Determine the (X, Y) coordinate at the center of the cell enclosing the given text.  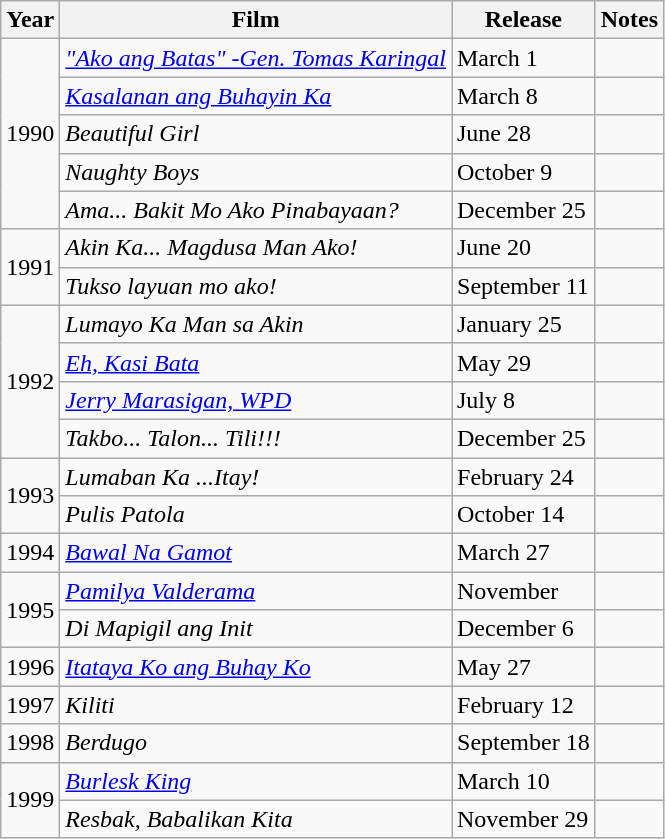
May 27 (524, 667)
June 20 (524, 248)
Itataya Ko ang Buhay Ko (256, 667)
1991 (30, 267)
Notes (629, 20)
1993 (30, 496)
Naughty Boys (256, 172)
Di Mapigil ang Init (256, 629)
Bawal Na Gamot (256, 553)
March 8 (524, 96)
Berdugo (256, 743)
1997 (30, 705)
October 14 (524, 515)
February 24 (524, 477)
February 12 (524, 705)
July 8 (524, 400)
March 27 (524, 553)
Takbo... Talon... Tili!!! (256, 438)
September 11 (524, 286)
December 6 (524, 629)
March 10 (524, 781)
1999 (30, 800)
September 18 (524, 743)
Kiliti (256, 705)
Akin Ka... Magdusa Man Ako! (256, 248)
Jerry Marasigan, WPD (256, 400)
1994 (30, 553)
Resbak, Babalikan Kita (256, 819)
June 28 (524, 134)
Pamilya Valderama (256, 591)
Lumayo Ka Man sa Akin (256, 324)
Film (256, 20)
October 9 (524, 172)
Lumaban Ka ...Itay! (256, 477)
"Ako ang Batas" -Gen. Tomas Karingal (256, 58)
1990 (30, 134)
1995 (30, 610)
Year (30, 20)
May 29 (524, 362)
November (524, 591)
Burlesk King (256, 781)
Release (524, 20)
1996 (30, 667)
Pulis Patola (256, 515)
Ama... Bakit Mo Ako Pinabayaan? (256, 210)
March 1 (524, 58)
Kasalanan ang Buhayin Ka (256, 96)
Beautiful Girl (256, 134)
1992 (30, 381)
Eh, Kasi Bata (256, 362)
1998 (30, 743)
January 25 (524, 324)
Tukso layuan mo ako! (256, 286)
November 29 (524, 819)
